Scan for the cell matching the given text and deliver its [x, y] coordinate at center. 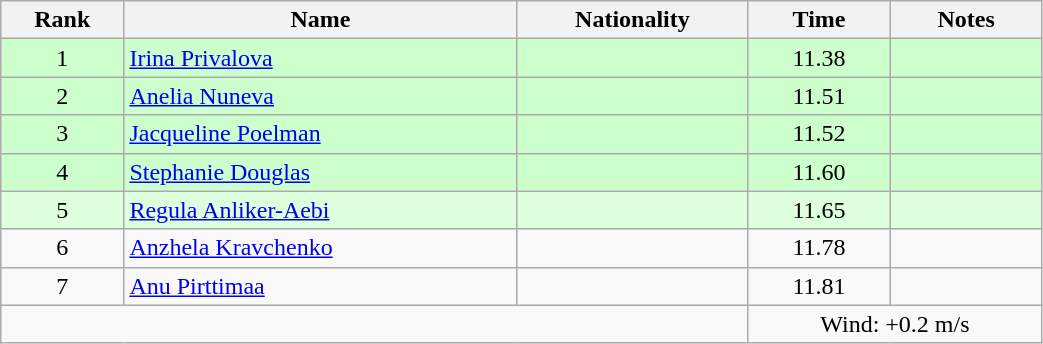
Notes [966, 20]
6 [62, 248]
Name [320, 20]
Time [819, 20]
Anzhela Kravchenko [320, 248]
Nationality [632, 20]
3 [62, 134]
2 [62, 96]
11.78 [819, 248]
Anu Pirttimaa [320, 286]
5 [62, 210]
4 [62, 172]
11.52 [819, 134]
11.65 [819, 210]
11.81 [819, 286]
1 [62, 58]
11.51 [819, 96]
Regula Anliker-Aebi [320, 210]
Wind: +0.2 m/s [895, 324]
Anelia Nuneva [320, 96]
11.60 [819, 172]
11.38 [819, 58]
Stephanie Douglas [320, 172]
Rank [62, 20]
7 [62, 286]
Irina Privalova [320, 58]
Jacqueline Poelman [320, 134]
